Locate the cell with the specified text and output its [X, Y] center coordinate. 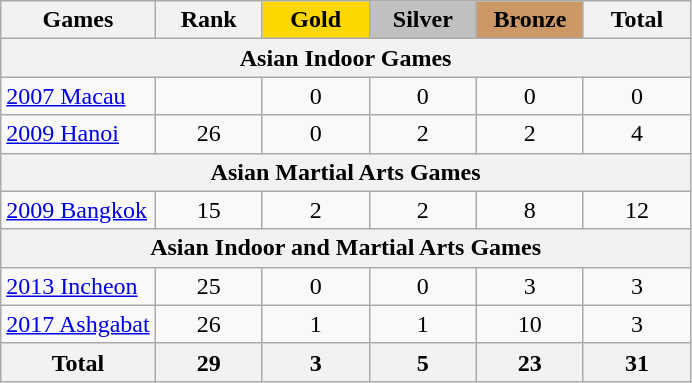
10 [530, 324]
Silver [422, 20]
Asian Martial Arts Games [346, 172]
4 [636, 134]
2013 Incheon [78, 286]
5 [422, 362]
Asian Indoor Games [346, 58]
15 [208, 210]
25 [208, 286]
2017 Ashgabat [78, 324]
Gold [316, 20]
12 [636, 210]
29 [208, 362]
2009 Bangkok [78, 210]
23 [530, 362]
Bronze [530, 20]
2007 Macau [78, 96]
Rank [208, 20]
31 [636, 362]
Games [78, 20]
2009 Hanoi [78, 134]
8 [530, 210]
Asian Indoor and Martial Arts Games [346, 248]
